Identify which cell holds the provided text, then report its (x, y) central coordinate. 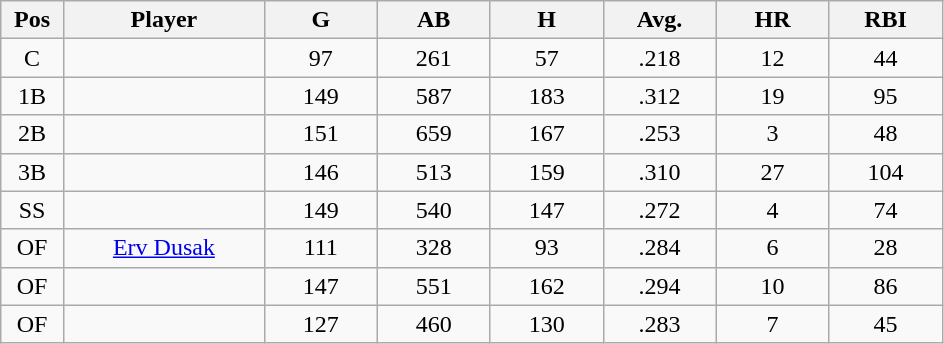
RBI (886, 20)
Player (164, 20)
Avg. (660, 20)
261 (434, 58)
44 (886, 58)
3 (772, 134)
.253 (660, 134)
130 (546, 324)
12 (772, 58)
C (32, 58)
74 (886, 210)
.218 (660, 58)
4 (772, 210)
45 (886, 324)
659 (434, 134)
86 (886, 286)
104 (886, 172)
587 (434, 96)
151 (320, 134)
111 (320, 248)
H (546, 20)
7 (772, 324)
551 (434, 286)
10 (772, 286)
.312 (660, 96)
1B (32, 96)
AB (434, 20)
6 (772, 248)
513 (434, 172)
3B (32, 172)
146 (320, 172)
28 (886, 248)
540 (434, 210)
460 (434, 324)
27 (772, 172)
167 (546, 134)
183 (546, 96)
159 (546, 172)
HR (772, 20)
Erv Dusak (164, 248)
97 (320, 58)
.310 (660, 172)
G (320, 20)
2B (32, 134)
328 (434, 248)
95 (886, 96)
57 (546, 58)
SS (32, 210)
.272 (660, 210)
93 (546, 248)
.283 (660, 324)
162 (546, 286)
.294 (660, 286)
19 (772, 96)
.284 (660, 248)
127 (320, 324)
48 (886, 134)
Pos (32, 20)
